Locate the cell with the specified text and output its (X, Y) center coordinate. 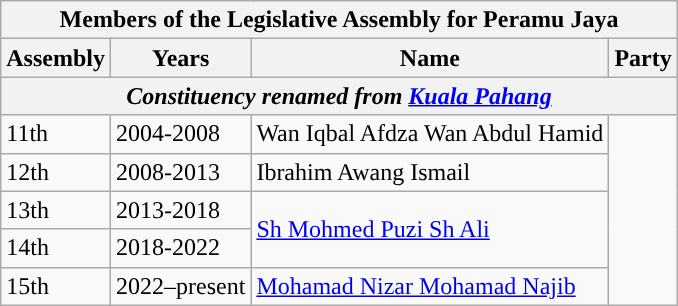
2004-2008 (180, 134)
Sh Mohmed Puzi Sh Ali (430, 229)
11th (56, 134)
Years (180, 58)
14th (56, 248)
12th (56, 172)
2022–present (180, 286)
13th (56, 210)
Assembly (56, 58)
2013-2018 (180, 210)
15th (56, 286)
Party (643, 58)
Members of the Legislative Assembly for Peramu Jaya (339, 20)
Wan Iqbal Afdza Wan Abdul Hamid (430, 134)
Name (430, 58)
Mohamad Nizar Mohamad Najib (430, 286)
2008-2013 (180, 172)
Constituency renamed from Kuala Pahang (339, 96)
Ibrahim Awang Ismail (430, 172)
2018-2022 (180, 248)
